Extract the [x, y] coordinate from the center of the cell holding the provided text.  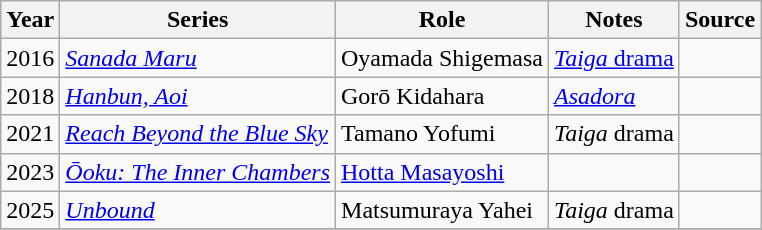
Year [30, 20]
Tamano Yofumi [442, 134]
Ōoku: The Inner Chambers [198, 172]
Reach Beyond the Blue Sky [198, 134]
Notes [614, 20]
Oyamada Shigemasa [442, 58]
2025 [30, 210]
Hanbun, Aoi [198, 96]
2016 [30, 58]
Matsumuraya Yahei [442, 210]
2023 [30, 172]
Sanada Maru [198, 58]
Series [198, 20]
Unbound [198, 210]
Role [442, 20]
Asadora [614, 96]
2018 [30, 96]
Hotta Masayoshi [442, 172]
Gorō Kidahara [442, 96]
2021 [30, 134]
Source [720, 20]
